For the text-containing cell, return its midpoint in (x, y) coordinate format. 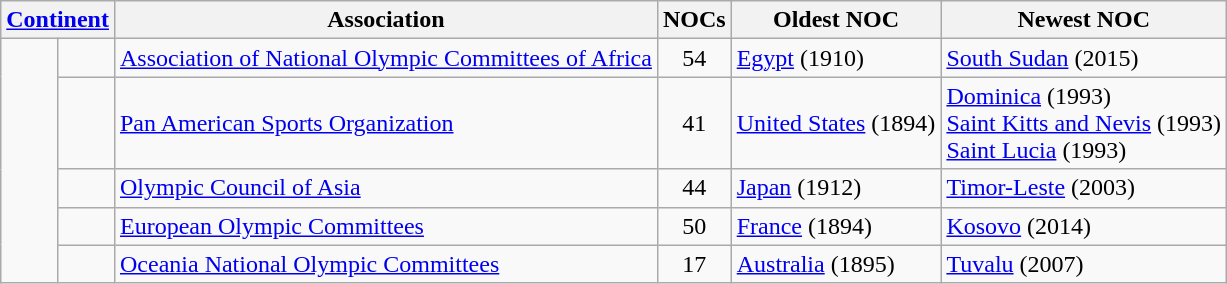
France (1894) (836, 226)
17 (694, 264)
Tuvalu (2007) (1084, 264)
Oceania National Olympic Committees (386, 264)
Japan (1912) (836, 188)
41 (694, 123)
44 (694, 188)
Newest NOC (1084, 20)
54 (694, 58)
South Sudan (2015) (1084, 58)
Olympic Council of Asia (386, 188)
NOCs (694, 20)
Continent (58, 20)
Timor-Leste (2003) (1084, 188)
Dominica (1993) Saint Kitts and Nevis (1993) Saint Lucia (1993) (1084, 123)
50 (694, 226)
Egypt (1910) (836, 58)
Association of National Olympic Committees of Africa (386, 58)
United States (1894) (836, 123)
Oldest NOC (836, 20)
Pan American Sports Organization (386, 123)
European Olympic Committees (386, 226)
Kosovo (2014) (1084, 226)
Association (386, 20)
Australia (1895) (836, 264)
